Find where the given text appears and provide that cell's center as [X, Y] coordinate. 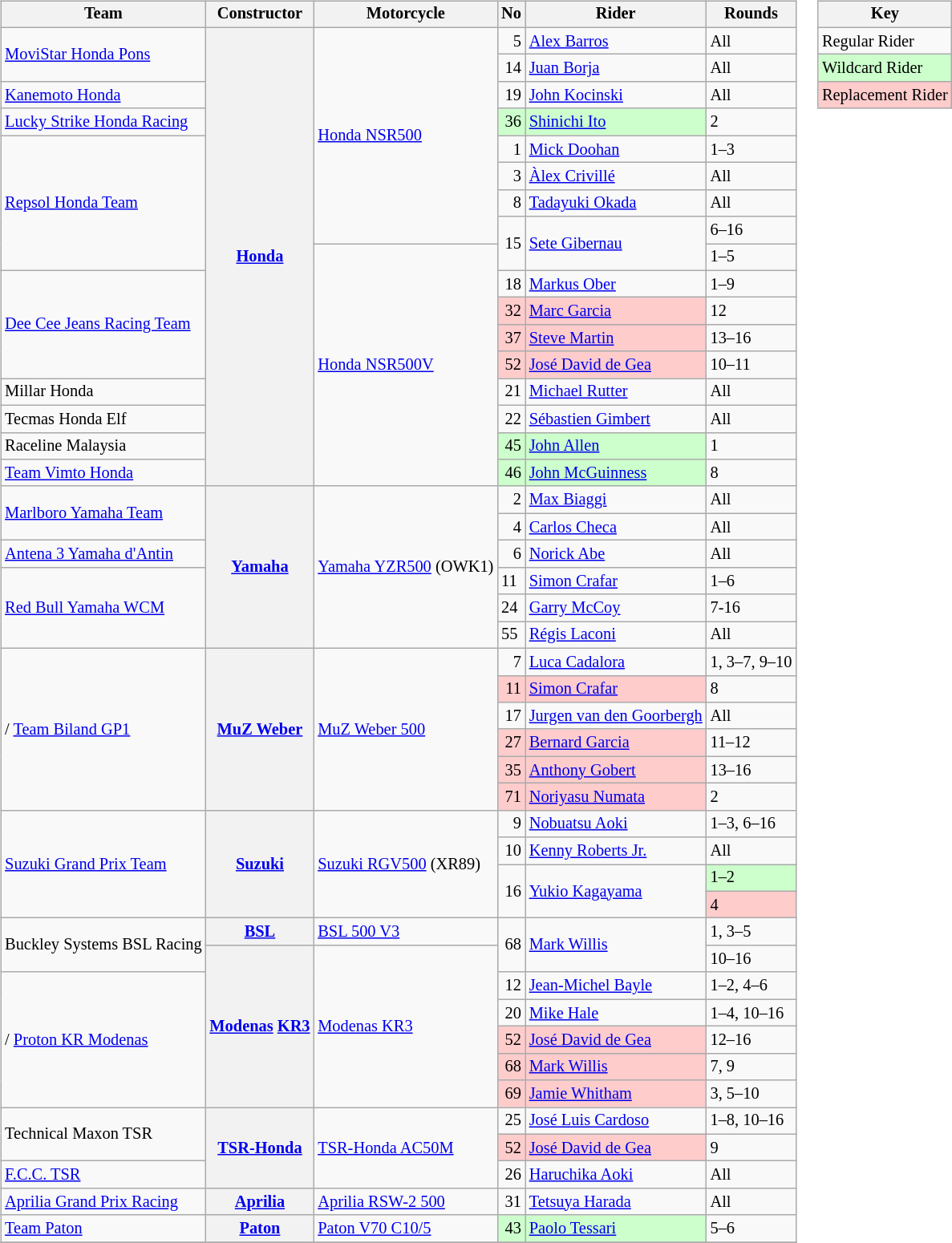
Team Paton [103, 1229]
/ Proton KR Modenas [103, 1039]
Marc Garcia [616, 311]
5 [512, 41]
3, 5–10 [751, 1094]
Yamaha YZR500 (OWK1) [406, 567]
1–6 [751, 581]
71 [512, 797]
25 [512, 1121]
10–16 [751, 959]
Honda [260, 257]
Team Vimto Honda [103, 473]
5–6 [751, 1229]
16 [512, 892]
Luca Cadalora [616, 662]
21 [512, 392]
12–16 [751, 1040]
Aprilia [260, 1202]
Millar Honda [103, 392]
17 [512, 716]
MoviStar Honda Pons [103, 55]
Jean-Michel Bayle [616, 986]
45 [512, 446]
18 [512, 284]
Raceline Malaysia [103, 446]
John McGuinness [616, 473]
1, 3–7, 9–10 [751, 662]
31 [512, 1202]
Noriyasu Numata [616, 797]
46 [512, 473]
MuZ Weber [260, 729]
Nobuatsu Aoki [616, 824]
Repsol Honda Team [103, 203]
Kanemoto Honda [103, 95]
10 [512, 851]
Sete Gibernau [616, 244]
Shinichi Ito [616, 122]
Paolo Tessari [616, 1229]
TSR-Honda [260, 1148]
1–8, 10–16 [751, 1121]
Marlboro Yamaha Team [103, 513]
Suzuki Grand Prix Team [103, 864]
1–3 [751, 149]
John Kocinski [616, 95]
6 [512, 554]
Suzuki [260, 864]
Régis Laconi [616, 635]
24 [512, 608]
Jurgen van den Goorbergh [616, 716]
Red Bull Yamaha WCM [103, 608]
Kenny Roberts Jr. [616, 851]
BSL [260, 932]
10–11 [751, 365]
F.C.C. TSR [103, 1175]
7, 9 [751, 1067]
27 [512, 743]
6–16 [751, 230]
Juan Borja [616, 68]
Anthony Gobert [616, 770]
Aprilia RSW-2 500 [406, 1202]
69 [512, 1094]
Yamaha [260, 567]
Tetsuya Harada [616, 1202]
Norick Abe [616, 554]
Bernard Garcia [616, 743]
Alex Barros [616, 41]
37 [512, 338]
Dee Cee Jeans Racing Team [103, 324]
32 [512, 311]
Lucky Strike Honda Racing [103, 122]
1–2, 4–6 [751, 986]
22 [512, 419]
Constructor [260, 14]
36 [512, 122]
Jamie Whitham [616, 1094]
Haruchika Aoki [616, 1175]
1–5 [751, 257]
Honda NSR500 [406, 135]
Aprilia Grand Prix Racing [103, 1202]
Garry McCoy [616, 608]
Paton [260, 1229]
1–2 [751, 878]
Replacement Rider [885, 95]
1–4, 10–16 [751, 1013]
Mick Doohan [616, 149]
Paton V70 C10/5 [406, 1229]
Markus Ober [616, 284]
Regular Rider [885, 41]
Honda NSR500V [406, 366]
Àlex Crivillé [616, 176]
Carlos Checa [616, 527]
MuZ Weber 500 [406, 729]
1–9 [751, 284]
35 [512, 770]
John Allen [616, 446]
Steve Martin [616, 338]
Rider [616, 14]
José Luis Cardoso [616, 1121]
/ Team Biland GP1 [103, 729]
1–3, 6–16 [751, 824]
14 [512, 68]
Team [103, 14]
Suzuki RGV500 (XR89) [406, 864]
Buckley Systems BSL Racing [103, 945]
11–12 [751, 743]
7 [512, 662]
15 [512, 244]
7-16 [751, 608]
Mike Hale [616, 1013]
Max Biaggi [616, 500]
Technical Maxon TSR [103, 1134]
43 [512, 1229]
Sébastien Gimbert [616, 419]
26 [512, 1175]
Tadayuki Okada [616, 203]
Yukio Kagayama [616, 892]
Motorcycle [406, 14]
1, 3–5 [751, 932]
Michael Rutter [616, 392]
55 [512, 635]
BSL 500 V3 [406, 932]
TSR-Honda AC50M [406, 1148]
Tecmas Honda Elf [103, 419]
20 [512, 1013]
Rounds [751, 14]
19 [512, 95]
Key [885, 14]
No [512, 14]
Antena 3 Yamaha d'Antin [103, 554]
Wildcard Rider [885, 68]
3 [512, 176]
